From the cell containing the given text, extract its center point as (X, Y) coordinate. 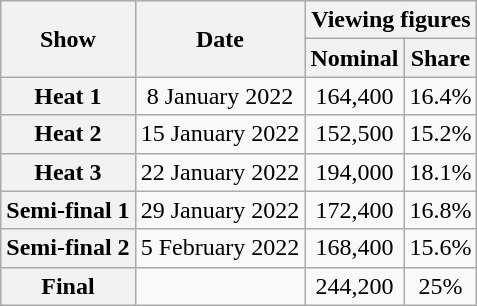
25% (440, 286)
244,200 (354, 286)
16.4% (440, 96)
8 January 2022 (220, 96)
Semi-final 1 (68, 210)
22 January 2022 (220, 172)
29 January 2022 (220, 210)
15.2% (440, 134)
Date (220, 39)
Viewing figures (391, 20)
Final (68, 286)
Show (68, 39)
168,400 (354, 248)
15 January 2022 (220, 134)
194,000 (354, 172)
Nominal (354, 58)
172,400 (354, 210)
152,500 (354, 134)
164,400 (354, 96)
Semi-final 2 (68, 248)
Heat 3 (68, 172)
15.6% (440, 248)
5 February 2022 (220, 248)
16.8% (440, 210)
Heat 1 (68, 96)
Share (440, 58)
Heat 2 (68, 134)
18.1% (440, 172)
